From the cell containing the given text, extract its center point as [X, Y] coordinate. 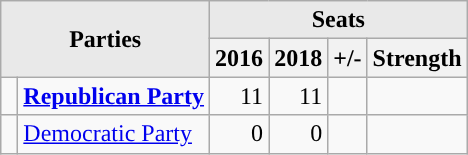
2016 [240, 58]
+/- [348, 58]
Democratic Party [114, 134]
Republican Party [114, 96]
Parties [106, 39]
Strength [417, 58]
2018 [298, 58]
Seats [338, 20]
